Return the (x, y) coordinate for the center point of the cell that contains the specified text.  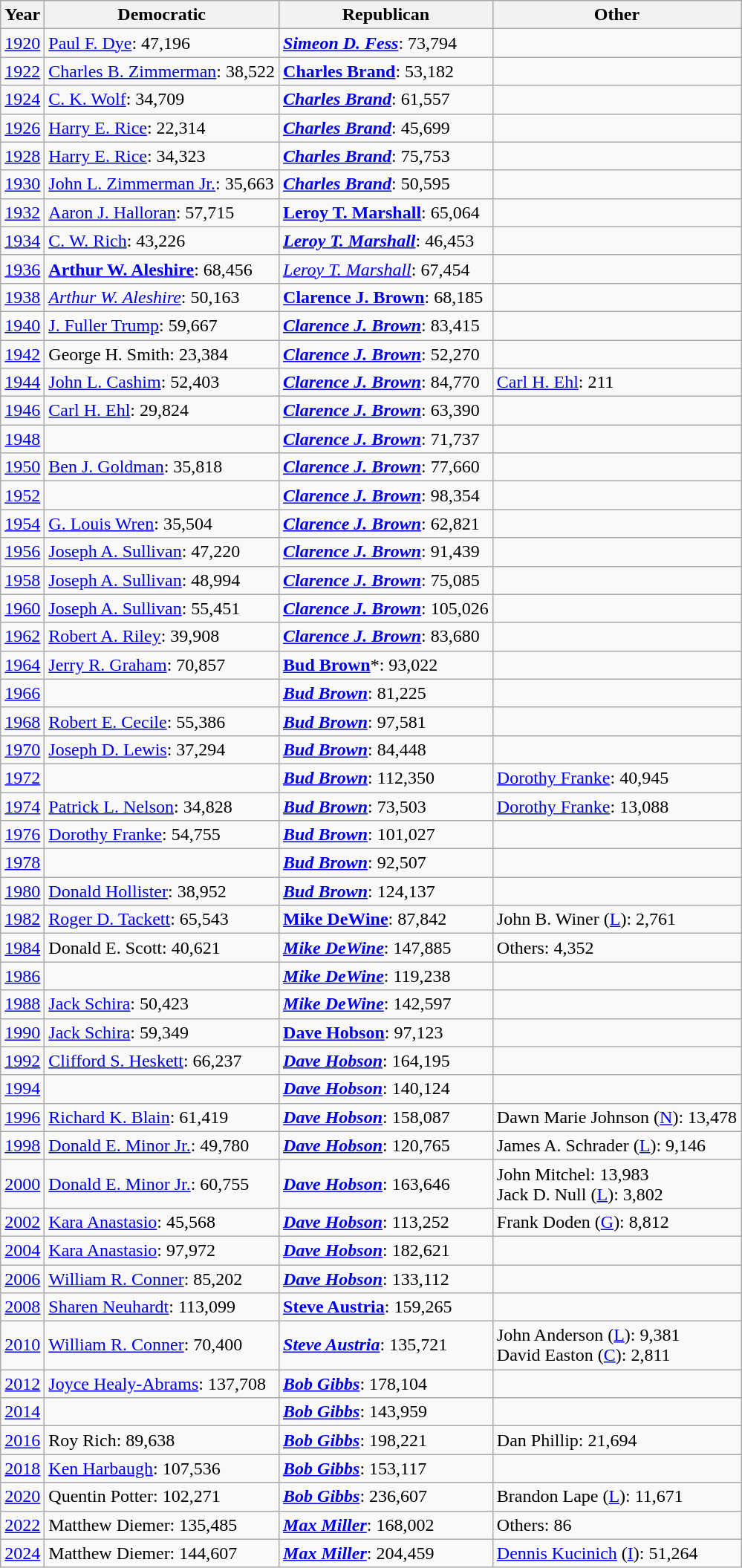
Bud Brown: 97,581 (386, 721)
1944 (22, 383)
Arthur W. Aleshire: 50,163 (162, 297)
William R. Conner: 85,202 (162, 1278)
Clarence J. Brown: 68,185 (386, 297)
1996 (22, 1117)
Clarence J. Brown: 91,439 (386, 552)
1920 (22, 43)
Richard K. Blain: 61,419 (162, 1117)
Others: 86 (616, 1525)
2020 (22, 1497)
Carl H. Ehl: 211 (616, 383)
Jerry R. Graham: 70,857 (162, 665)
Paul F. Dye: 47,196 (162, 43)
1952 (22, 495)
Leroy T. Marshall: 65,064 (386, 212)
1958 (22, 580)
2024 (22, 1553)
Arthur W. Aleshire: 68,456 (162, 269)
John L. Zimmerman Jr.: 35,663 (162, 184)
2016 (22, 1440)
Dorothy Franke: 40,945 (616, 778)
Frank Doden (G): 8,812 (616, 1222)
Jack Schira: 50,423 (162, 1004)
Dave Hobson: 163,646 (386, 1184)
Joseph A. Sullivan: 55,451 (162, 608)
1930 (22, 184)
William R. Conner: 70,400 (162, 1346)
1938 (22, 297)
Dawn Marie Johnson (N): 13,478 (616, 1117)
George H. Smith: 23,384 (162, 354)
Clarence J. Brown: 98,354 (386, 495)
1982 (22, 920)
Ben J. Goldman: 35,818 (162, 467)
Bob Gibbs: 236,607 (386, 1497)
1940 (22, 325)
Year (22, 15)
Bud Brown: 73,503 (386, 806)
1984 (22, 948)
1976 (22, 835)
Steve Austria: 135,721 (386, 1346)
John Mitchel: 13,983Jack D. Null (L): 3,802 (616, 1184)
Harry E. Rice: 34,323 (162, 156)
Charles Brand: 45,699 (386, 128)
1960 (22, 608)
Bob Gibbs: 153,117 (386, 1468)
Other (616, 15)
Charles B. Zimmerman: 38,522 (162, 71)
G. Louis Wren: 35,504 (162, 524)
Harry E. Rice: 22,314 (162, 128)
2002 (22, 1222)
2008 (22, 1307)
1978 (22, 863)
James A. Schrader (L): 9,146 (616, 1145)
1992 (22, 1061)
Jack Schira: 59,349 (162, 1032)
J. Fuller Trump: 59,667 (162, 325)
Simeon D. Fess: 73,794 (386, 43)
Bud Brown: 101,027 (386, 835)
Joyce Healy-Abrams: 137,708 (162, 1384)
Donald E. Scott: 40,621 (162, 948)
Dorothy Franke: 54,755 (162, 835)
Mike DeWine: 142,597 (386, 1004)
Others: 4,352 (616, 948)
C. W. Rich: 43,226 (162, 241)
Charles Brand: 50,595 (386, 184)
Charles Brand: 61,557 (386, 100)
Clarence J. Brown: 83,415 (386, 325)
Clarence J. Brown: 71,737 (386, 439)
Robert E. Cecile: 55,386 (162, 721)
2010 (22, 1346)
1962 (22, 637)
Clarence J. Brown: 63,390 (386, 411)
Dave Hobson: 97,123 (386, 1032)
Clarence J. Brown: 62,821 (386, 524)
Donald Hollister: 38,952 (162, 891)
Joseph D. Lewis: 37,294 (162, 749)
2006 (22, 1278)
Dave Hobson: 113,252 (386, 1222)
Brandon Lape (L): 11,671 (616, 1497)
Dave Hobson: 158,087 (386, 1117)
1926 (22, 128)
Democratic (162, 15)
John B. Winer (L): 2,761 (616, 920)
Ken Harbaugh: 107,536 (162, 1468)
Patrick L. Nelson: 34,828 (162, 806)
Max Miller: 204,459 (386, 1553)
Mike DeWine: 147,885 (386, 948)
Clarence J. Brown: 105,026 (386, 608)
Dave Hobson: 120,765 (386, 1145)
Mike DeWine: 119,238 (386, 976)
1966 (22, 693)
Sharen Neuhardt: 113,099 (162, 1307)
1934 (22, 241)
Dennis Kucinich (I): 51,264 (616, 1553)
1972 (22, 778)
Donald E. Minor Jr.: 49,780 (162, 1145)
1974 (22, 806)
Joseph A. Sullivan: 47,220 (162, 552)
1936 (22, 269)
1986 (22, 976)
Bob Gibbs: 143,959 (386, 1412)
John L. Cashim: 52,403 (162, 383)
Mike DeWine: 87,842 (386, 920)
1964 (22, 665)
Bud Brown: 124,137 (386, 891)
1932 (22, 212)
Kara Anastasio: 45,568 (162, 1222)
2014 (22, 1412)
Charles Brand: 75,753 (386, 156)
John Anderson (L): 9,381David Easton (C): 2,811 (616, 1346)
1968 (22, 721)
Dave Hobson: 164,195 (386, 1061)
Bud Brown: 112,350 (386, 778)
Clarence J. Brown: 75,085 (386, 580)
Aaron J. Halloran: 57,715 (162, 212)
1980 (22, 891)
Dorothy Franke: 13,088 (616, 806)
1928 (22, 156)
1998 (22, 1145)
1990 (22, 1032)
Donald E. Minor Jr.: 60,755 (162, 1184)
Charles Brand: 53,182 (386, 71)
Bob Gibbs: 178,104 (386, 1384)
2004 (22, 1250)
Quentin Potter: 102,271 (162, 1497)
Clarence J. Brown: 84,770 (386, 383)
1950 (22, 467)
1946 (22, 411)
Leroy T. Marshall: 46,453 (386, 241)
Dave Hobson: 182,621 (386, 1250)
Bud Brown*: 93,022 (386, 665)
1970 (22, 749)
Dave Hobson: 140,124 (386, 1089)
1954 (22, 524)
Steve Austria: 159,265 (386, 1307)
1942 (22, 354)
1948 (22, 439)
2022 (22, 1525)
1922 (22, 71)
1956 (22, 552)
Dan Phillip: 21,694 (616, 1440)
Bud Brown: 84,448 (386, 749)
2012 (22, 1384)
2000 (22, 1184)
Bud Brown: 81,225 (386, 693)
Clifford S. Heskett: 66,237 (162, 1061)
C. K. Wolf: 34,709 (162, 100)
Bob Gibbs: 198,221 (386, 1440)
Roy Rich: 89,638 (162, 1440)
Joseph A. Sullivan: 48,994 (162, 580)
Matthew Diemer: 144,607 (162, 1553)
Republican (386, 15)
Robert A. Riley: 39,908 (162, 637)
Roger D. Tackett: 65,543 (162, 920)
Clarence J. Brown: 83,680 (386, 637)
1988 (22, 1004)
Clarence J. Brown: 77,660 (386, 467)
Dave Hobson: 133,112 (386, 1278)
1924 (22, 100)
Bud Brown: 92,507 (386, 863)
Max Miller: 168,002 (386, 1525)
Kara Anastasio: 97,972 (162, 1250)
2018 (22, 1468)
Carl H. Ehl: 29,824 (162, 411)
Matthew Diemer: 135,485 (162, 1525)
1994 (22, 1089)
Clarence J. Brown: 52,270 (386, 354)
Leroy T. Marshall: 67,454 (386, 269)
